Output the (X, Y) coordinate of the center of the cell containing the given text.  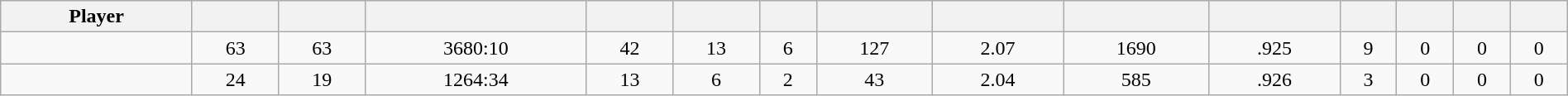
2 (787, 79)
585 (1136, 79)
1264:34 (476, 79)
43 (874, 79)
Player (97, 17)
.925 (1274, 48)
19 (323, 79)
.926 (1274, 79)
3 (1368, 79)
127 (874, 48)
1690 (1136, 48)
24 (235, 79)
2.07 (997, 48)
3680:10 (476, 48)
2.04 (997, 79)
42 (630, 48)
9 (1368, 48)
